From the cell containing the given text, extract its center point as [X, Y] coordinate. 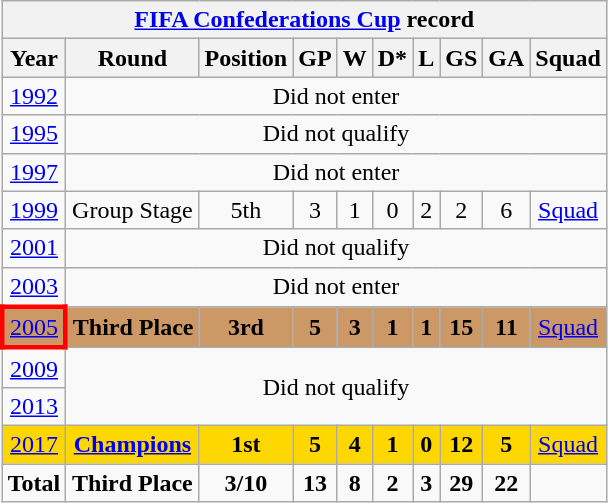
11 [506, 328]
L [426, 58]
D* [392, 58]
3rd [246, 328]
2003 [34, 287]
2017 [34, 444]
5th [246, 210]
Group Stage [132, 210]
1st [246, 444]
Round [132, 58]
2005 [34, 328]
2001 [34, 248]
29 [462, 483]
4 [354, 444]
Position [246, 58]
3/10 [246, 483]
Champions [132, 444]
22 [506, 483]
13 [315, 483]
1992 [34, 96]
GP [315, 58]
Year [34, 58]
12 [462, 444]
15 [462, 328]
8 [354, 483]
2013 [34, 406]
2009 [34, 368]
FIFA Confederations Cup record [304, 20]
Total [34, 483]
GS [462, 58]
1995 [34, 134]
W [354, 58]
GA [506, 58]
1999 [34, 210]
1997 [34, 172]
6 [506, 210]
